For the text-containing cell, return its midpoint in (X, Y) coordinate format. 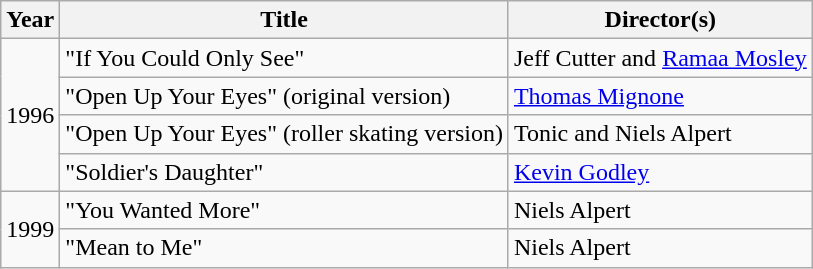
Tonic and Niels Alpert (660, 134)
Jeff Cutter and Ramaa Mosley (660, 58)
Year (30, 20)
Thomas Mignone (660, 96)
"Open Up Your Eyes" (original version) (284, 96)
Title (284, 20)
Director(s) (660, 20)
"Mean to Me" (284, 248)
"You Wanted More" (284, 210)
"If You Could Only See" (284, 58)
"Soldier's Daughter" (284, 172)
1996 (30, 115)
Kevin Godley (660, 172)
1999 (30, 229)
"Open Up Your Eyes" (roller skating version) (284, 134)
